Capture the cell that displays the provided text and extract its (X, Y) central coordinate. 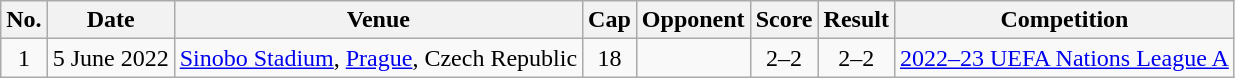
1 (24, 58)
Result (856, 20)
18 (610, 58)
Competition (1064, 20)
2022–23 UEFA Nations League A (1064, 58)
Score (784, 20)
Opponent (693, 20)
Venue (378, 20)
Sinobo Stadium, Prague, Czech Republic (378, 58)
Date (110, 20)
5 June 2022 (110, 58)
Cap (610, 20)
No. (24, 20)
